Find where the given text appears and provide that cell's center as (X, Y) coordinate. 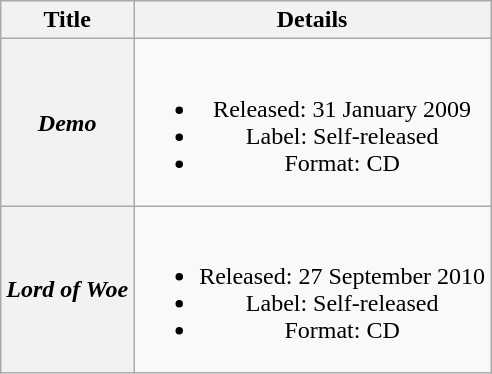
Title (68, 20)
Released: 27 September 2010Label: Self-releasedFormat: CD (312, 290)
Released: 31 January 2009Label: Self-releasedFormat: CD (312, 122)
Lord of Woe (68, 290)
Details (312, 20)
Demo (68, 122)
